Provide the [x, y] coordinate of the cell's center where the given text is located.  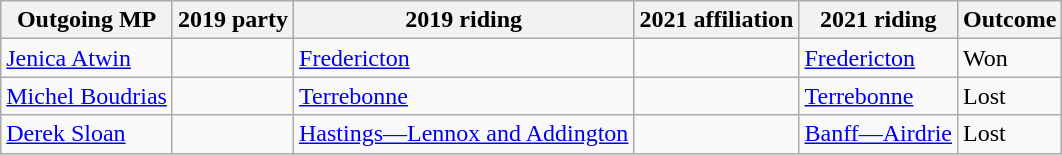
Michel Boudrias [87, 96]
2021 affiliation [716, 20]
Outgoing MP [87, 20]
2019 riding [464, 20]
Hastings—Lennox and Addington [464, 134]
Jenica Atwin [87, 58]
2019 party [232, 20]
Won [1010, 58]
2021 riding [878, 20]
Derek Sloan [87, 134]
Banff—Airdrie [878, 134]
Outcome [1010, 20]
